From the cell containing the given text, extract its center point as (x, y) coordinate. 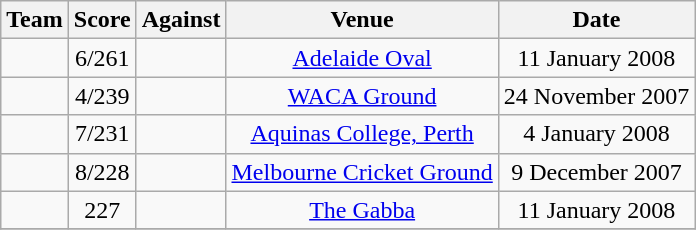
7/231 (102, 134)
6/261 (102, 58)
227 (102, 210)
The Gabba (362, 210)
Adelaide Oval (362, 58)
8/228 (102, 172)
Team (35, 20)
4/239 (102, 96)
WACA Ground (362, 96)
Score (102, 20)
Against (181, 20)
Melbourne Cricket Ground (362, 172)
9 December 2007 (596, 172)
24 November 2007 (596, 96)
Venue (362, 20)
Date (596, 20)
Aquinas College, Perth (362, 134)
4 January 2008 (596, 134)
